Pinpoint the cell where the given text exists, returning its [x, y] midpoint coordinate. 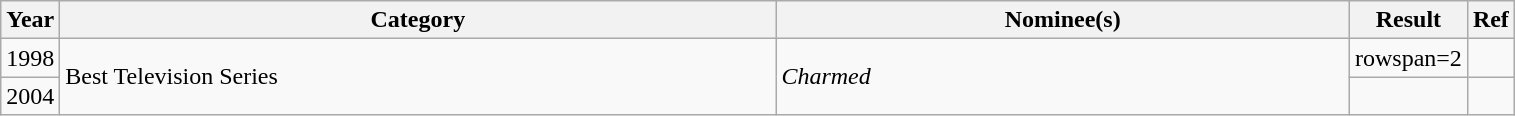
Category [418, 20]
Ref [1490, 20]
2004 [30, 96]
Charmed [1063, 77]
Result [1408, 20]
1998 [30, 58]
Year [30, 20]
Best Television Series [418, 77]
Nominee(s) [1063, 20]
rowspan=2 [1408, 58]
